Search for the cell housing the specified text and yield its [x, y] center coordinate. 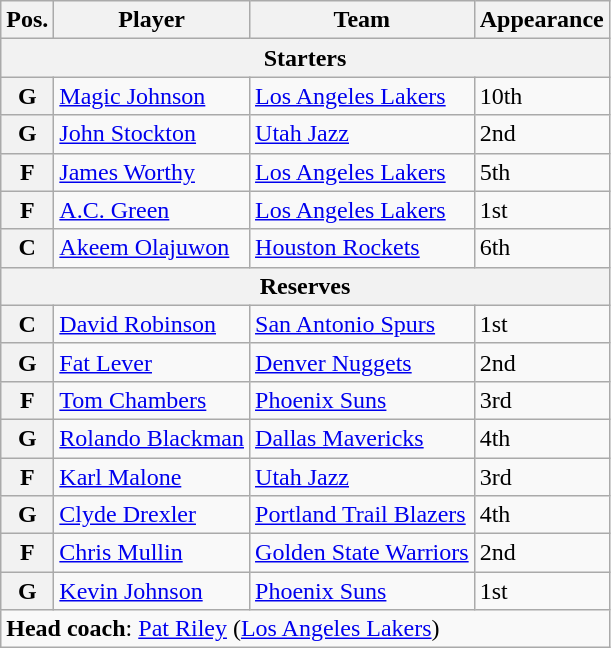
Pos. [28, 20]
Reserves [305, 286]
Magic Johnson [152, 96]
Starters [305, 58]
5th [542, 172]
Chris Mullin [152, 553]
Team [362, 20]
James Worthy [152, 172]
Denver Nuggets [362, 362]
Portland Trail Blazers [362, 515]
John Stockton [152, 134]
Player [152, 20]
Tom Chambers [152, 400]
Dallas Mavericks [362, 438]
Rolando Blackman [152, 438]
Fat Lever [152, 362]
Appearance [542, 20]
Karl Malone [152, 477]
Head coach: Pat Riley (Los Angeles Lakers) [305, 629]
Akeem Olajuwon [152, 248]
6th [542, 248]
Golden State Warriors [362, 553]
David Robinson [152, 324]
10th [542, 96]
Clyde Drexler [152, 515]
Kevin Johnson [152, 591]
San Antonio Spurs [362, 324]
Houston Rockets [362, 248]
A.C. Green [152, 210]
